From the cell containing the given text, extract its center point as [x, y] coordinate. 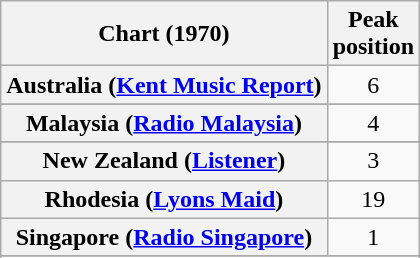
Malaysia (Radio Malaysia) [164, 123]
New Zealand (Listener) [164, 161]
1 [373, 237]
19 [373, 199]
4 [373, 123]
Chart (1970) [164, 34]
6 [373, 85]
Australia (Kent Music Report) [164, 85]
Rhodesia (Lyons Maid) [164, 199]
Peakposition [373, 34]
3 [373, 161]
Singapore (Radio Singapore) [164, 237]
